Find where the given text appears and provide that cell's center as (x, y) coordinate. 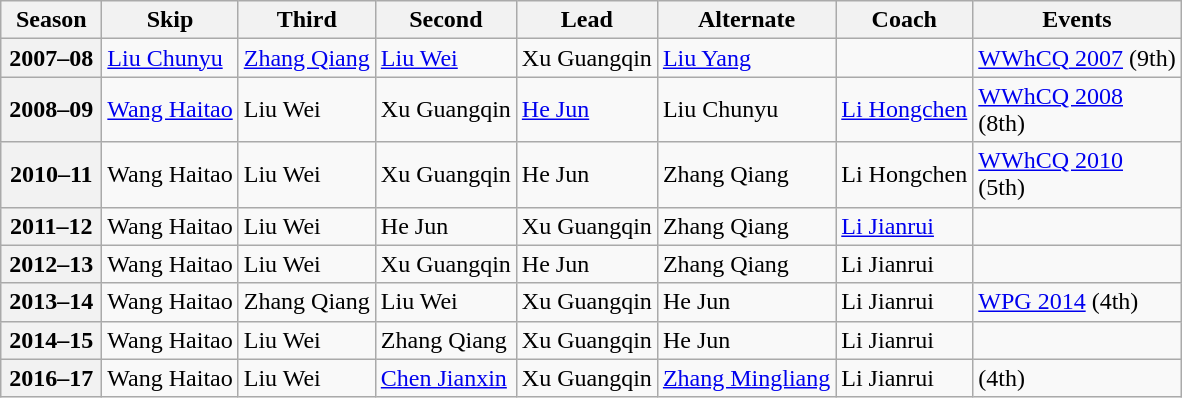
(4th) (1077, 378)
WPG 2014 (4th) (1077, 302)
Skip (170, 20)
2010–11 (52, 174)
Chen Jianxin (446, 378)
Alternate (746, 20)
Third (306, 20)
Liu Yang (746, 58)
2014–15 (52, 340)
Zhang Mingliang (746, 378)
2008–09 (52, 110)
Events (1077, 20)
2016–17 (52, 378)
WWhCQ 2007 (9th) (1077, 58)
WWhCQ 2008 (8th) (1077, 110)
Second (446, 20)
2011–12 (52, 226)
2013–14 (52, 302)
WWhCQ 2010 (5th) (1077, 174)
Season (52, 20)
Lead (586, 20)
2007–08 (52, 58)
2012–13 (52, 264)
Coach (904, 20)
